Find where the given text appears and provide that cell's center as [X, Y] coordinate. 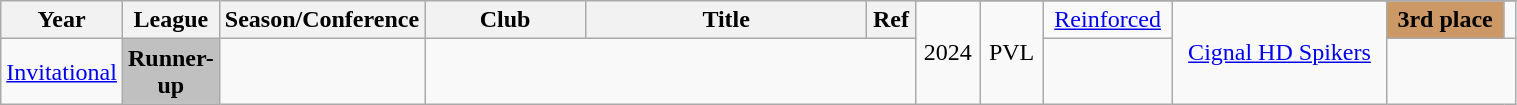
League [170, 20]
Title [726, 20]
Cignal HD Spikers [1280, 52]
2024 [948, 52]
Season/Conference [322, 20]
3rd place [1444, 20]
Reinforced [1108, 20]
Runner-up [170, 72]
PVL [1011, 52]
Club [506, 20]
Year [62, 20]
Invitational [62, 72]
Ref [892, 20]
